Capture the cell that displays the provided text and extract its (x, y) central coordinate. 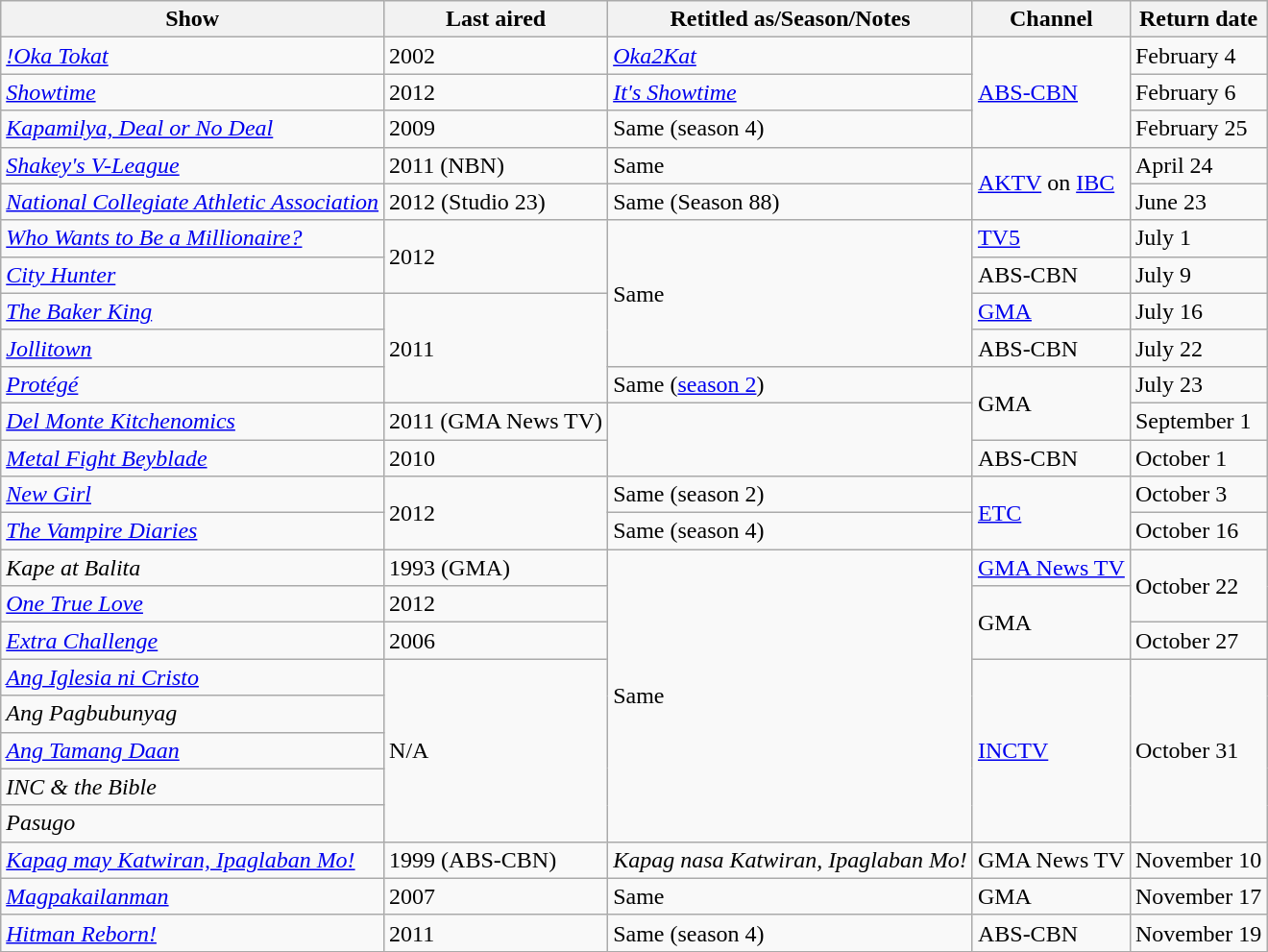
February 25 (1198, 129)
Kapamilya, Deal or No Deal (192, 129)
Hitman Reborn! (192, 933)
November 19 (1198, 933)
Retitled as/Season/Notes (791, 19)
October 31 (1198, 750)
Shakey's V-League (192, 165)
July 1 (1198, 238)
Showtime (192, 92)
One True Love (192, 604)
July 16 (1198, 311)
Ang Pagbubunyag (192, 714)
2010 (496, 458)
February 4 (1198, 56)
Ang Tamang Daan (192, 750)
July 9 (1198, 275)
Extra Challenge (192, 641)
Protégé (192, 384)
TV5 (1051, 238)
2011 (NBN) (496, 165)
National Collegiate Athletic Association (192, 202)
Del Monte Kitchenomics (192, 421)
Who Wants to Be a Millionaire? (192, 238)
The Vampire Diaries (192, 531)
September 1 (1198, 421)
1993 (GMA) (496, 568)
2006 (496, 641)
Oka2Kat (791, 56)
October 27 (1198, 641)
City Hunter (192, 275)
Kape at Balita (192, 568)
November 17 (1198, 896)
Last aired (496, 19)
Metal Fight Beyblade (192, 458)
INC & the Bible (192, 787)
Kapag nasa Katwiran, Ipaglaban Mo! (791, 860)
2009 (496, 129)
Ang Iglesia ni Cristo (192, 677)
Channel (1051, 19)
November 10 (1198, 860)
1999 (ABS-CBN) (496, 860)
Kapag may Katwiran, Ipaglaban Mo! (192, 860)
Return date (1198, 19)
July 23 (1198, 384)
2012 (Studio 23) (496, 202)
Jollitown (192, 348)
Same (Season 88) (791, 202)
October 22 (1198, 586)
2011 (GMA News TV) (496, 421)
ETC (1051, 513)
Pasugo (192, 823)
N/A (496, 750)
INCTV (1051, 750)
!Oka Tokat (192, 56)
The Baker King (192, 311)
October 16 (1198, 531)
Show (192, 19)
October 3 (1198, 495)
It's Showtime (791, 92)
2002 (496, 56)
April 24 (1198, 165)
2007 (496, 896)
June 23 (1198, 202)
Magpakailanman (192, 896)
July 22 (1198, 348)
AKTV on IBC (1051, 183)
February 6 (1198, 92)
October 1 (1198, 458)
New Girl (192, 495)
